For the text-containing cell, return its midpoint in [x, y] coordinate format. 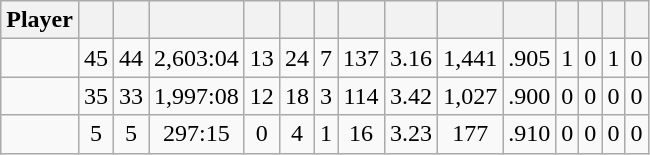
1,441 [470, 58]
35 [96, 96]
3 [326, 96]
.900 [530, 96]
4 [296, 134]
1,027 [470, 96]
.910 [530, 134]
Player [40, 20]
16 [362, 134]
33 [132, 96]
13 [262, 58]
45 [96, 58]
7 [326, 58]
44 [132, 58]
1,997:08 [197, 96]
12 [262, 96]
137 [362, 58]
3.23 [412, 134]
297:15 [197, 134]
24 [296, 58]
2,603:04 [197, 58]
.905 [530, 58]
3.42 [412, 96]
3.16 [412, 58]
177 [470, 134]
114 [362, 96]
18 [296, 96]
